Extract the (X, Y) coordinate from the center of the cell holding the provided text.  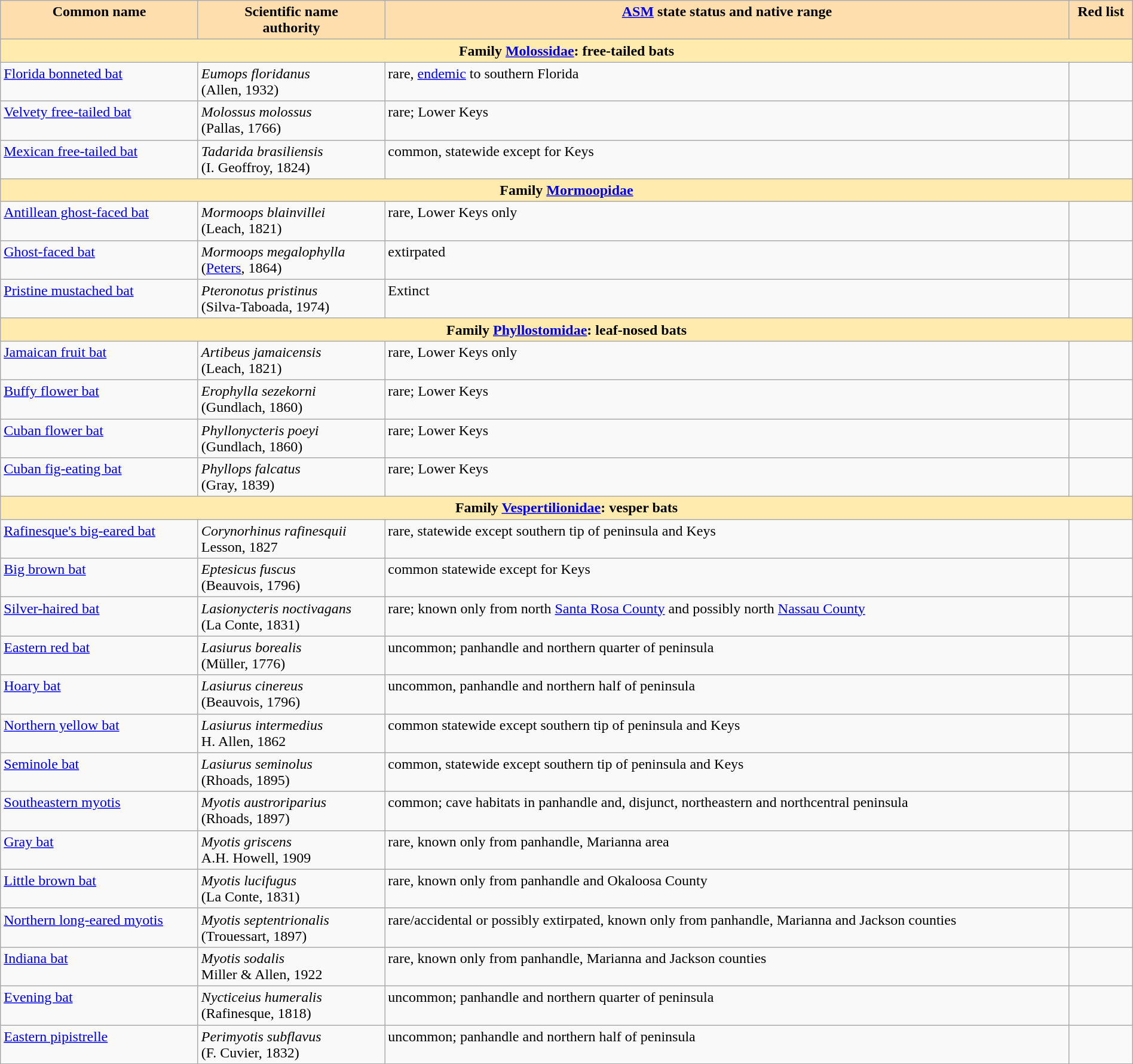
Jamaican fruit bat (99, 360)
Mormoops blainvillei(Leach, 1821) (291, 221)
Phyllops falcatus(Gray, 1839) (291, 477)
Indiana bat (99, 966)
rare/accidental or possibly extirpated, known only from panhandle, Marianna and Jackson counties (727, 928)
Mormoops megalophylla(Peters, 1864) (291, 259)
common statewide except southern tip of peninsula and Keys (727, 733)
Common name (99, 20)
Corynorhinus rafinesquiiLesson, 1827 (291, 539)
Velvety free-tailed bat (99, 121)
rare, known only from panhandle and Okaloosa County (727, 888)
Artibeus jamaicensis(Leach, 1821) (291, 360)
Lasiurus intermediusH. Allen, 1862 (291, 733)
Family Molossidae: free-tailed bats (566, 51)
Family Phyllostomidae: leaf-nosed bats (566, 329)
common statewide except for Keys (727, 577)
common, statewide except for Keys (727, 159)
Eptesicus fuscus(Beauvois, 1796) (291, 577)
Red list (1101, 20)
Molossus molossus(Pallas, 1766) (291, 121)
Myotis austroriparius(Rhoads, 1897) (291, 811)
Nycticeius humeralis(Rafinesque, 1818) (291, 1005)
ASM state status and native range (727, 20)
Lasionycteris noctivagans(La Conte, 1831) (291, 617)
Gray bat (99, 850)
Family Vespertilionidae: vesper bats (566, 508)
Lasiurus cinereus(Beauvois, 1796) (291, 695)
Eastern red bat (99, 655)
Eumops floridanus(Allen, 1932) (291, 81)
Perimyotis subflavus(F. Cuvier, 1832) (291, 1044)
rare, known only from panhandle, Marianna area (727, 850)
Myotis sodalisMiller & Allen, 1922 (291, 966)
Pristine mustached bat (99, 299)
Mexican free-tailed bat (99, 159)
Little brown bat (99, 888)
Cuban flower bat (99, 438)
Big brown bat (99, 577)
Antillean ghost-faced bat (99, 221)
Myotis lucifugus(La Conte, 1831) (291, 888)
extirpated (727, 259)
rare; known only from north Santa Rosa County and possibly north Nassau County (727, 617)
Erophylla sezekorni(Gundlach, 1860) (291, 399)
Cuban fig-eating bat (99, 477)
common; cave habitats in panhandle and, disjunct, northeastern and northcentral peninsula (727, 811)
Lasiurus seminolus(Rhoads, 1895) (291, 772)
rare, statewide except southern tip of peninsula and Keys (727, 539)
Family Mormoopidae (566, 190)
Myotis griscensA.H. Howell, 1909 (291, 850)
Northern long-eared myotis (99, 928)
Scientific nameauthority (291, 20)
Ghost-faced bat (99, 259)
Eastern pipistrelle (99, 1044)
Buffy flower bat (99, 399)
Myotis septentrionalis(Trouessart, 1897) (291, 928)
uncommon; panhandle and northern half of peninsula (727, 1044)
Rafinesque's big-eared bat (99, 539)
Extinct (727, 299)
Florida bonneted bat (99, 81)
Southeastern myotis (99, 811)
Northern yellow bat (99, 733)
Silver-haired bat (99, 617)
Hoary bat (99, 695)
Evening bat (99, 1005)
Tadarida brasiliensis(I. Geoffroy, 1824) (291, 159)
Phyllonycteris poeyi(Gundlach, 1860) (291, 438)
Pteronotus pristinus(Silva-Taboada, 1974) (291, 299)
Lasiurus borealis(Müller, 1776) (291, 655)
Seminole bat (99, 772)
uncommon, panhandle and northern half of peninsula (727, 695)
rare, known only from panhandle, Marianna and Jackson counties (727, 966)
rare, endemic to southern Florida (727, 81)
common, statewide except southern tip of peninsula and Keys (727, 772)
